For the text-containing cell, return its midpoint in [X, Y] coordinate format. 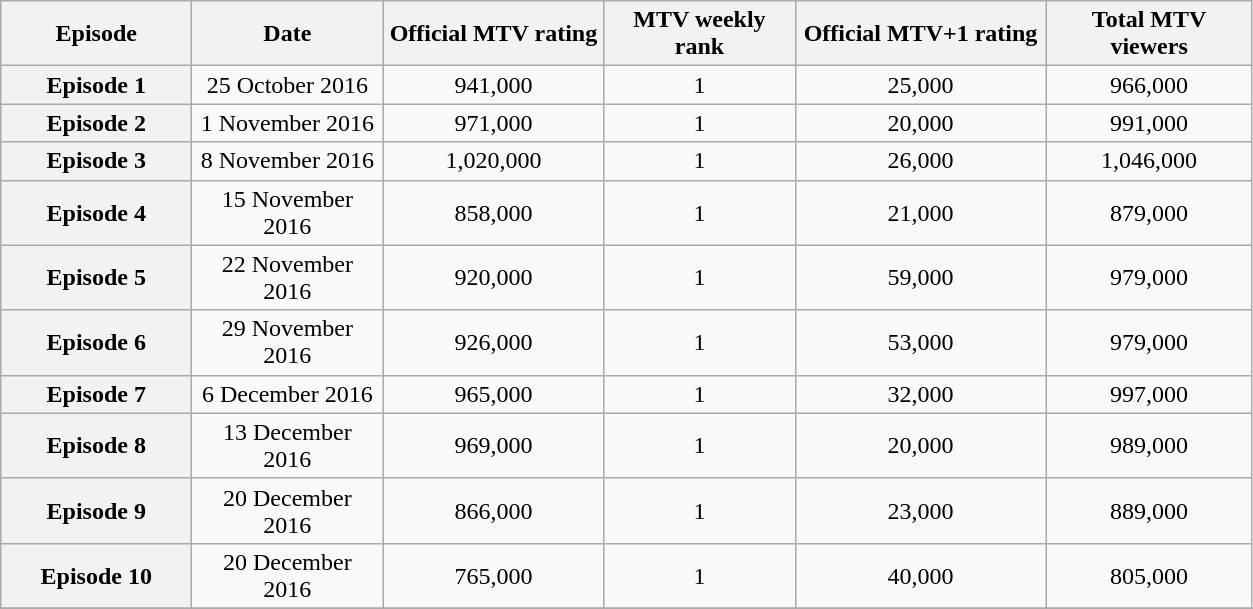
889,000 [1149, 510]
805,000 [1149, 576]
25,000 [920, 85]
13 December 2016 [288, 446]
966,000 [1149, 85]
Episode 2 [96, 123]
1 November 2016 [288, 123]
Episode 8 [96, 446]
991,000 [1149, 123]
969,000 [494, 446]
6 December 2016 [288, 394]
8 November 2016 [288, 161]
971,000 [494, 123]
997,000 [1149, 394]
Episode 6 [96, 342]
22 November 2016 [288, 278]
920,000 [494, 278]
Episode 3 [96, 161]
Date [288, 34]
Episode 5 [96, 278]
Episode 1 [96, 85]
Official MTV rating [494, 34]
1,046,000 [1149, 161]
858,000 [494, 212]
29 November 2016 [288, 342]
Episode [96, 34]
Episode 9 [96, 510]
53,000 [920, 342]
765,000 [494, 576]
926,000 [494, 342]
15 November 2016 [288, 212]
26,000 [920, 161]
989,000 [1149, 446]
879,000 [1149, 212]
Episode 4 [96, 212]
MTV weekly rank [700, 34]
Episode 7 [96, 394]
Episode 10 [96, 576]
965,000 [494, 394]
21,000 [920, 212]
23,000 [920, 510]
25 October 2016 [288, 85]
Total MTV viewers [1149, 34]
941,000 [494, 85]
32,000 [920, 394]
Official MTV+1 rating [920, 34]
40,000 [920, 576]
866,000 [494, 510]
1,020,000 [494, 161]
59,000 [920, 278]
